Capture the cell that displays the provided text and extract its (x, y) central coordinate. 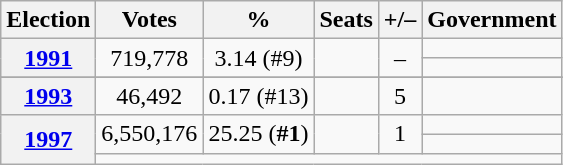
1 (400, 134)
1997 (48, 140)
6,550,176 (150, 134)
Votes (150, 20)
3.14 (#9) (258, 58)
+/– (400, 20)
1991 (48, 58)
% (258, 20)
– (400, 58)
5 (400, 96)
0.17 (#13) (258, 96)
719,778 (150, 58)
Government (492, 20)
25.25 (#1) (258, 134)
1993 (48, 96)
Seats (346, 20)
Election (48, 20)
46,492 (150, 96)
